For the text-containing cell, return its midpoint in [x, y] coordinate format. 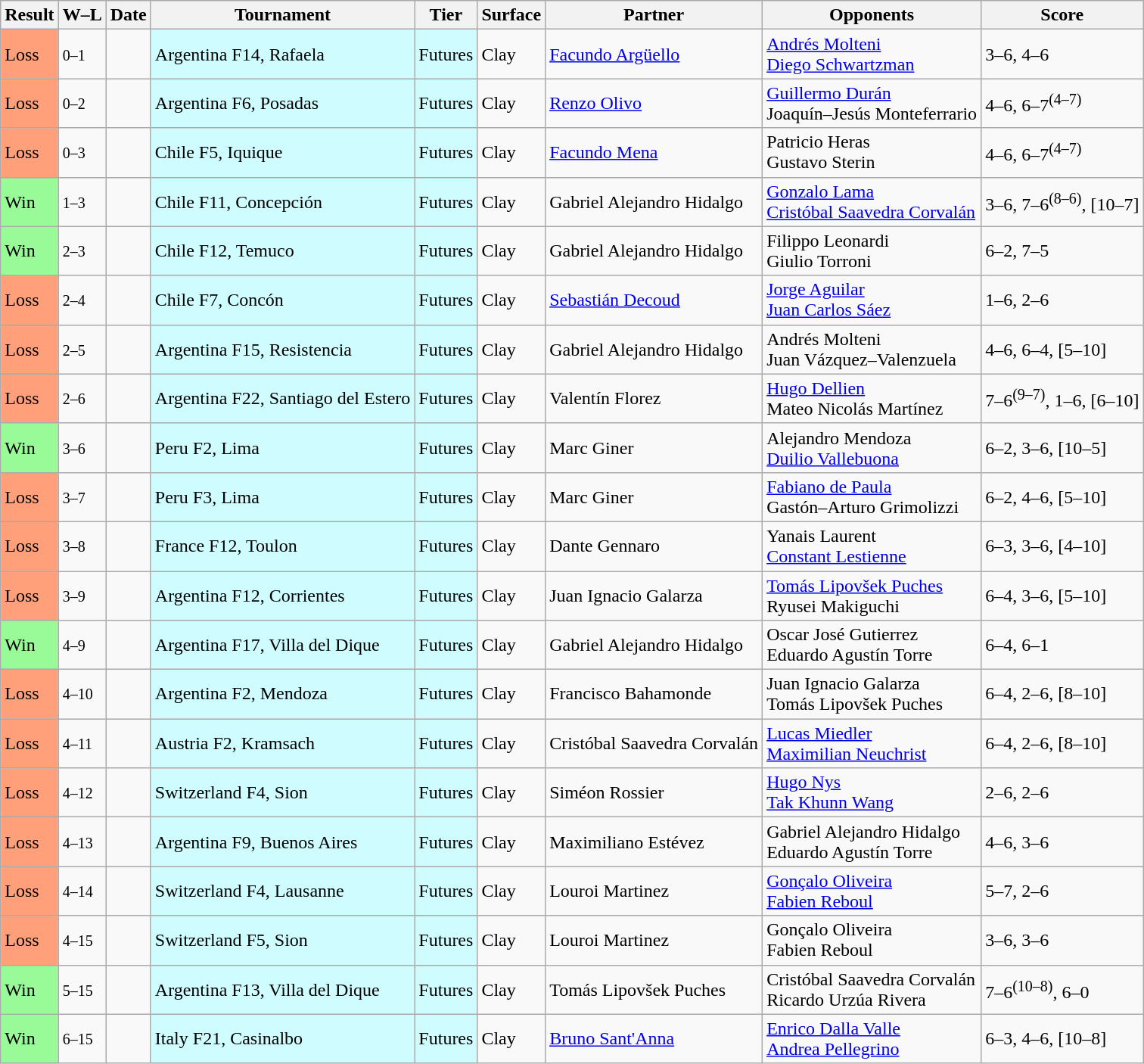
Opponents [872, 15]
Dante Gennaro [654, 546]
Switzerland F4, Sion [283, 793]
6–2, 4–6, [5–10] [1062, 496]
Siméon Rossier [654, 793]
Cristóbal Saavedra Corvalán [654, 743]
Bruno Sant'Anna [654, 1038]
3–6, 4–6 [1062, 54]
Jorge Aguilar Juan Carlos Sáez [872, 300]
6–2, 7–5 [1062, 251]
6–2, 3–6, [10–5] [1062, 448]
Peru F2, Lima [283, 448]
Argentina F2, Mendoza [283, 695]
1–6, 2–6 [1062, 300]
2–3 [82, 251]
Tournament [283, 15]
Andrés Molteni Juan Vázquez–Valenzuela [872, 350]
Hugo Nys Tak Khunn Wang [872, 793]
Guillermo Durán Joaquín–Jesús Monteferrario [872, 103]
Valentín Florez [654, 398]
Tomás Lipovšek Puches Ryusei Makiguchi [872, 595]
Result [30, 15]
Fabiano de Paula Gastón–Arturo Grimolizzi [872, 496]
7–6(10–8), 6–0 [1062, 990]
Yanais Laurent Constant Lestienne [872, 546]
Patricio Heras Gustavo Sterin [872, 153]
4–15 [82, 940]
6–15 [82, 1038]
Chile F5, Iquique [283, 153]
Argentina F9, Buenos Aires [283, 842]
Argentina F13, Villa del Dique [283, 990]
4–12 [82, 793]
Chile F12, Temuco [283, 251]
3–6 [82, 448]
Hugo Dellien Mateo Nicolás Martínez [872, 398]
Argentina F6, Posadas [283, 103]
Juan Ignacio Galarza Tomás Lipovšek Puches [872, 695]
Cristóbal Saavedra Corvalán Ricardo Urzúa Rivera [872, 990]
Argentina F22, Santiago del Estero [283, 398]
3–9 [82, 595]
Sebastián Decoud [654, 300]
Tier [446, 15]
Tomás Lipovšek Puches [654, 990]
Filippo Leonardi Giulio Torroni [872, 251]
4–14 [82, 891]
1–3 [82, 201]
Austria F2, Kramsach [283, 743]
Peru F3, Lima [283, 496]
4–10 [82, 695]
6–4, 6–1 [1062, 645]
Score [1062, 15]
Argentina F15, Resistencia [283, 350]
2–5 [82, 350]
0–2 [82, 103]
Argentina F14, Rafaela [283, 54]
Switzerland F4, Lausanne [283, 891]
2–6 [82, 398]
Argentina F17, Villa del Dique [283, 645]
Renzo Olivo [654, 103]
Gabriel Alejandro Hidalgo Eduardo Agustín Torre [872, 842]
3–6, 3–6 [1062, 940]
6–4, 3–6, [5–10] [1062, 595]
4–9 [82, 645]
4–13 [82, 842]
Enrico Dalla Valle Andrea Pellegrino [872, 1038]
Facundo Argüello [654, 54]
0–1 [82, 54]
4–6, 3–6 [1062, 842]
Francisco Bahamonde [654, 695]
Chile F11, Concepción [283, 201]
Switzerland F5, Sion [283, 940]
0–3 [82, 153]
2–4 [82, 300]
Alejandro Mendoza Duilio Vallebuona [872, 448]
5–15 [82, 990]
Italy F21, Casinalbo [283, 1038]
Maximiliano Estévez [654, 842]
3–6, 7–6(8–6), [10–7] [1062, 201]
7–6(9–7), 1–6, [6–10] [1062, 398]
Juan Ignacio Galarza [654, 595]
6–3, 4–6, [10–8] [1062, 1038]
3–7 [82, 496]
4–6, 6–4, [5–10] [1062, 350]
2–6, 2–6 [1062, 793]
Chile F7, Concón [283, 300]
Gonzalo Lama Cristóbal Saavedra Corvalán [872, 201]
3–8 [82, 546]
Facundo Mena [654, 153]
France F12, Toulon [283, 546]
W–L [82, 15]
Date [129, 15]
Oscar José Gutierrez Eduardo Agustín Torre [872, 645]
Lucas Miedler Maximilian Neuchrist [872, 743]
6–3, 3–6, [4–10] [1062, 546]
Surface [511, 15]
Argentina F12, Corrientes [283, 595]
5–7, 2–6 [1062, 891]
4–11 [82, 743]
Andrés Molteni Diego Schwartzman [872, 54]
Partner [654, 15]
